Determine the (X, Y) coordinate at the center of the cell enclosing the given text.  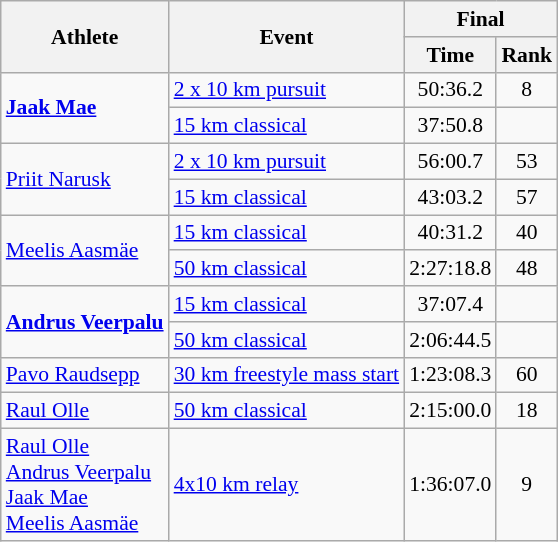
9 (526, 485)
1:36:07.0 (450, 485)
2:06:44.5 (450, 340)
Raul Olle Andrus Veerpalu Jaak Mae Meelis Aasmäe (85, 485)
Rank (526, 55)
2:15:00.0 (450, 411)
30 km freestyle mass start (287, 375)
40 (526, 233)
Andrus Veerpalu (85, 322)
Pavo Raudsepp (85, 375)
8 (526, 90)
37:07.4 (450, 304)
Athlete (85, 36)
Raul Olle (85, 411)
53 (526, 162)
Event (287, 36)
40:31.2 (450, 233)
50:36.2 (450, 90)
18 (526, 411)
2:27:18.8 (450, 269)
56:00.7 (450, 162)
Final (480, 19)
60 (526, 375)
37:50.8 (450, 126)
57 (526, 197)
43:03.2 (450, 197)
Time (450, 55)
1:23:08.3 (450, 375)
Meelis Aasmäe (85, 250)
4x10 km relay (287, 485)
48 (526, 269)
Priit Narusk (85, 180)
Jaak Mae (85, 108)
